Return the [x, y] coordinate for the center point of the cell that contains the specified text.  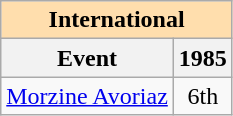
1985 [202, 58]
6th [202, 96]
Morzine Avoriaz [88, 96]
Event [88, 58]
International [117, 20]
